Determine the [x, y] coordinate at the center of the cell enclosing the given text.  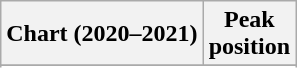
Peakposition [249, 34]
Chart (2020–2021) [102, 34]
